Determine the (x, y) coordinate at the center of the cell enclosing the given text.  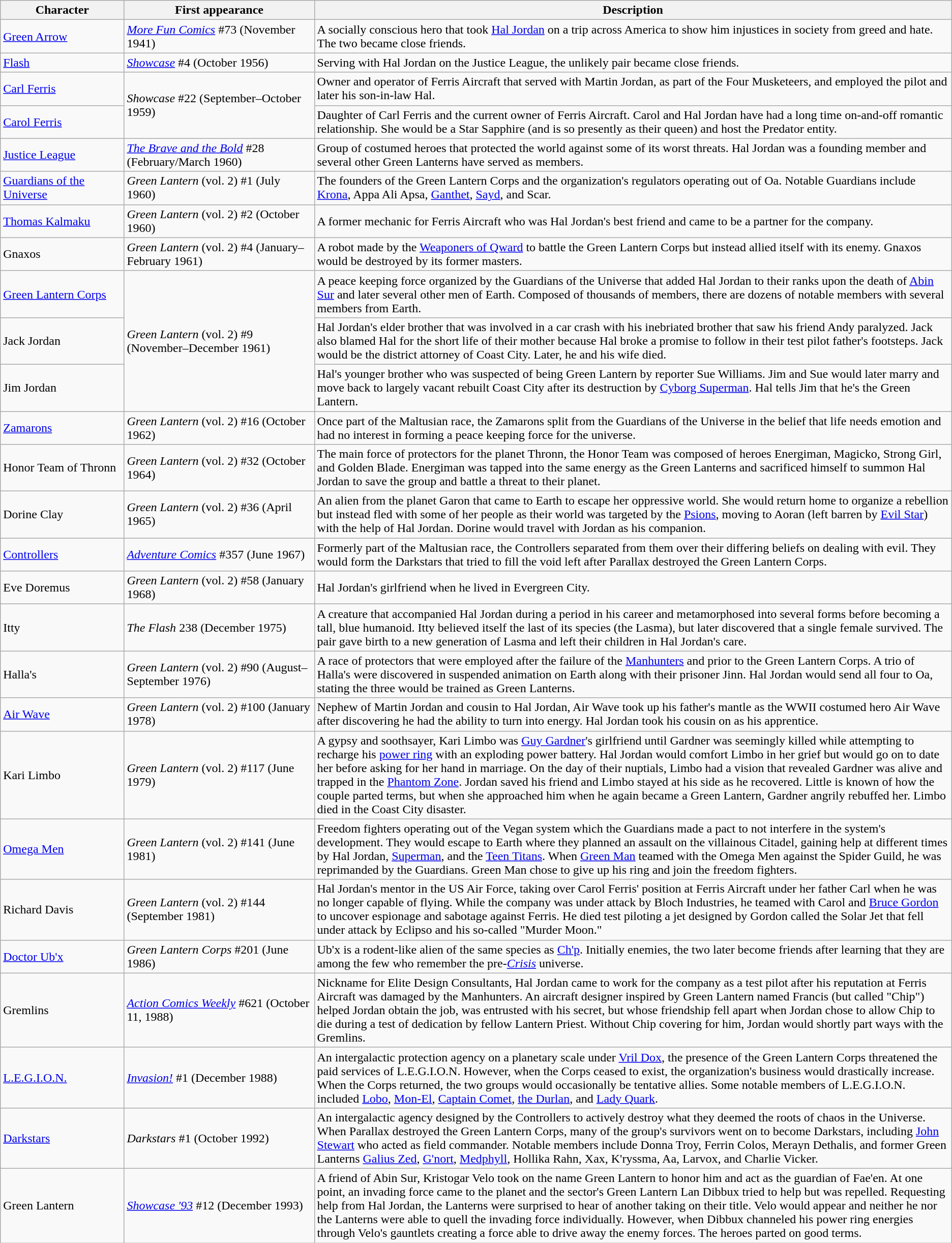
Showcase '93 #12 (December 1993) (219, 1205)
Halla's (62, 674)
Showcase #22 (September–October 1959) (219, 105)
L.E.G.I.O.N. (62, 1077)
Description (633, 10)
The Flash 238 (December 1975) (219, 628)
Gnaxos (62, 254)
Green Lantern (vol. 2) #9 (November–December 1961) (219, 341)
Green Lantern Corps #201 (June 1986) (219, 956)
Green Lantern (vol. 2) #100 (January 1978) (219, 714)
Eve Doremus (62, 588)
Omega Men (62, 849)
Green Lantern (vol. 2) #90 (August–September 1976) (219, 674)
Green Lantern (vol. 2) #141 (June 1981) (219, 849)
Carl Ferris (62, 88)
A former mechanic for Ferris Aircraft who was Hal Jordan's best friend and came to be a partner for the company. (633, 221)
Adventure Comics #357 (June 1967) (219, 554)
Green Lantern (vol. 2) #117 (June 1979) (219, 775)
Serving with Hal Jordan on the Justice League, the unlikely pair became close friends. (633, 63)
Showcase #4 (October 1956) (219, 63)
Green Lantern (vol. 2) #4 (January–February 1961) (219, 254)
Dorine Clay (62, 515)
Green Lantern (vol. 2) #58 (January 1968) (219, 588)
Action Comics Weekly #621 (October 11, 1988) (219, 1010)
Jack Jordan (62, 341)
Flash (62, 63)
Darkstars #1 (October 1992) (219, 1138)
Kari Limbo (62, 775)
Green Lantern Corps (62, 294)
Justice League (62, 155)
Green Lantern (vol. 2) #32 (October 1964) (219, 468)
Richard Davis (62, 909)
Green Lantern (vol. 2) #16 (October 1962) (219, 427)
Doctor Ub'x (62, 956)
Gremlins (62, 1010)
More Fun Comics #73 (November 1941) (219, 37)
Itty (62, 628)
Carol Ferris (62, 122)
First appearance (219, 10)
Green Arrow (62, 37)
Thomas Kalmaku (62, 221)
Zamarons (62, 427)
Green Lantern (vol. 2) #2 (October 1960) (219, 221)
Invasion! #1 (December 1988) (219, 1077)
Hal Jordan's girlfriend when he lived in Evergreen City. (633, 588)
Green Lantern (vol. 2) #144 (September 1981) (219, 909)
Character (62, 10)
Green Lantern (vol. 2) #1 (July 1960) (219, 188)
Green Lantern (vol. 2) #36 (April 1965) (219, 515)
Green Lantern (62, 1205)
Honor Team of Thronn (62, 468)
The Brave and the Bold #28 (February/March 1960) (219, 155)
Controllers (62, 554)
Air Wave (62, 714)
Darkstars (62, 1138)
Guardians of the Universe (62, 188)
Jim Jordan (62, 388)
